Output the (X, Y) coordinate of the center of the cell containing the given text.  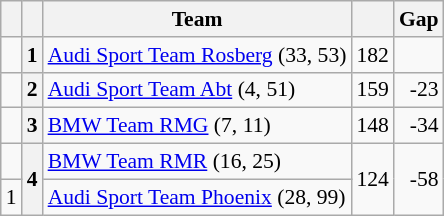
148 (372, 126)
182 (372, 55)
Audi Sport Team Abt (4, 51) (198, 90)
159 (372, 90)
-58 (419, 180)
BMW Team RMG (7, 11) (198, 126)
-23 (419, 90)
Team (198, 19)
124 (372, 180)
BMW Team RMR (16, 25) (198, 162)
-34 (419, 126)
4 (32, 180)
Audi Sport Team Phoenix (28, 99) (198, 197)
Gap (419, 19)
2 (32, 90)
3 (32, 126)
Audi Sport Team Rosberg (33, 53) (198, 55)
